Return (X, Y) of the center of cell containing provided text 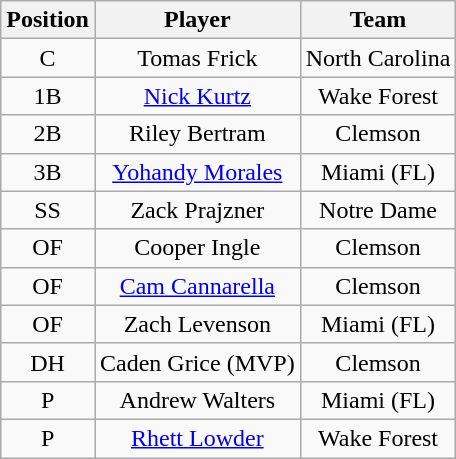
Position (48, 20)
Zach Levenson (197, 324)
2B (48, 134)
Notre Dame (378, 210)
Andrew Walters (197, 400)
C (48, 58)
Riley Bertram (197, 134)
Tomas Frick (197, 58)
Zack Prajzner (197, 210)
Nick Kurtz (197, 96)
Cam Cannarella (197, 286)
DH (48, 362)
Caden Grice (MVP) (197, 362)
1B (48, 96)
SS (48, 210)
Player (197, 20)
Yohandy Morales (197, 172)
Cooper Ingle (197, 248)
3B (48, 172)
North Carolina (378, 58)
Rhett Lowder (197, 438)
Team (378, 20)
